Find where the given text appears and provide that cell's center as (x, y) coordinate. 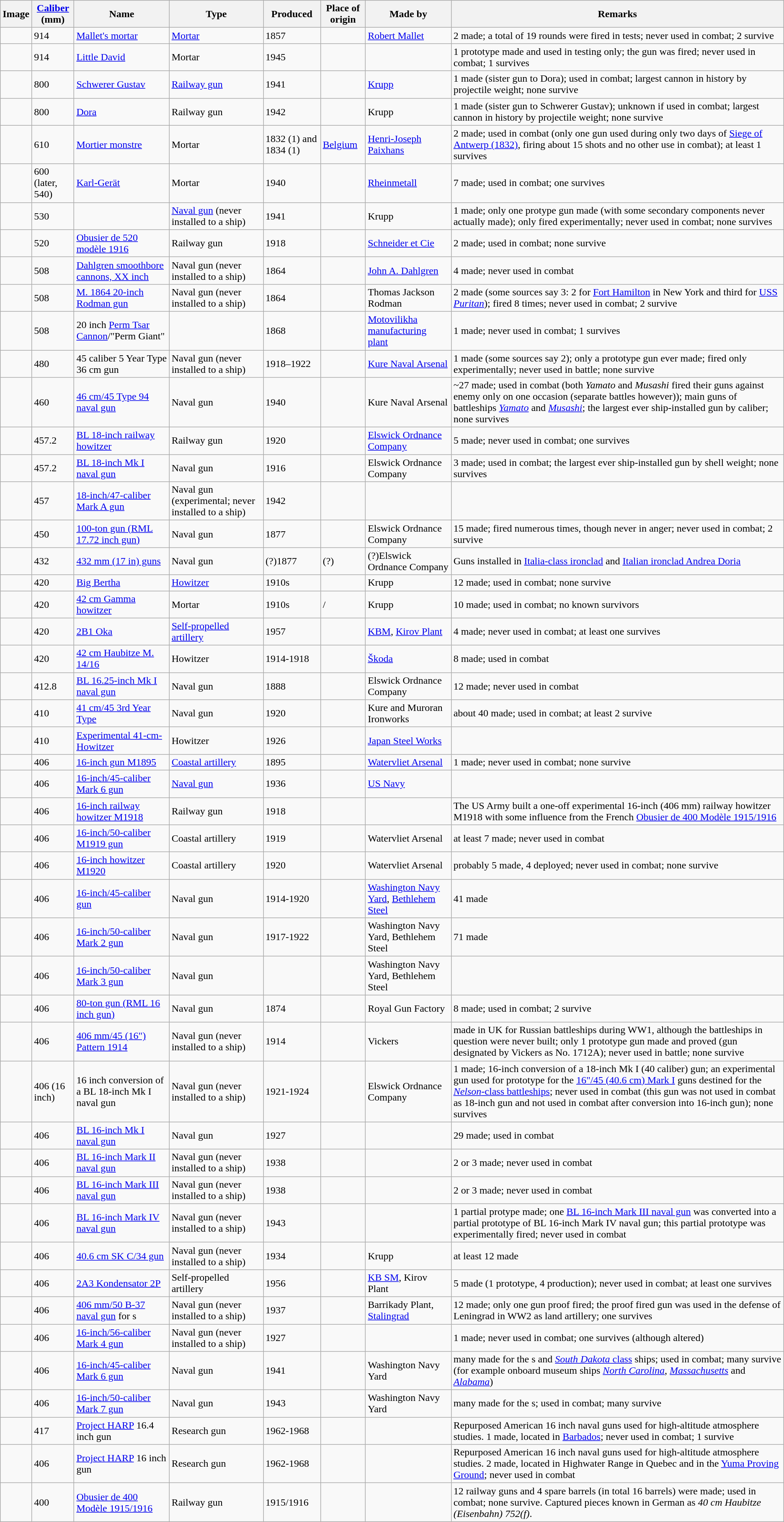
at least 7 made; never used in combat (617, 839)
5 made; never used in combat; one survives (617, 441)
Kure and Muroran Ironworks (408, 713)
Little David (121, 57)
8 made; used in combat (617, 659)
US Navy (408, 783)
2 made; used in combat; none survive (617, 243)
1957 (292, 632)
(?) (343, 561)
16-inch railway howitzer M1918 (121, 811)
1921-1924 (292, 1091)
BL 16-inch Mark IV naval gun (121, 1223)
80-ton gun (RML 16 inch gun) (121, 1009)
1918–1922 (292, 364)
Motovilikha manufacturing plant (408, 331)
Rheinmetall (408, 183)
16-inch gun M1895 (121, 762)
46 cm/45 Type 94 naval gun (121, 402)
Caliber (mm) (53, 14)
42 cm Gamma howitzer (121, 604)
16-inch/50-caliber Mark 3 gun (121, 976)
29 made; used in combat (617, 1135)
Made by (408, 14)
1937 (292, 1310)
12 made; only one gun proof fired; the proof fired gun was used in the defense of Leningrad in WW2 as land artillery; one survives (617, 1310)
432 mm (17 in) guns (121, 561)
Remarks (617, 14)
Obusier de 520 modèle 1916 (121, 243)
BL 16-inch Mk I naval gun (121, 1135)
2 made; a total of 19 rounds were fired in tests; never used in combat; 2 survive (617, 36)
16 inch conversion of a BL 18-inch Mk I naval gun (121, 1091)
16-inch/50-caliber M1919 gun (121, 839)
Japan Steel Works (408, 741)
1895 (292, 762)
16-inch howitzer M1920 (121, 866)
M. 1864 20-inch Rodman gun (121, 297)
Barrikady Plant, Stalingrad (408, 1310)
The US Army built a one-off experimental 16-inch (406 mm) railway howitzer M1918 with some influence from the French Obusier de 400 Modèle 1915/1916 (617, 811)
Škoda (408, 659)
Obusier de 400 Modèle 1915/1916 (121, 1502)
20 inch Perm Tsar Cannon/"Perm Giant" (121, 331)
BL 16-inch Mark III naval gun (121, 1190)
Schneider et Cie (408, 243)
1917-1922 (292, 937)
1934 (292, 1256)
1956 (292, 1283)
probably 5 made, 4 deployed; never used in combat; none survive (617, 866)
530 (53, 216)
(?)Elswick Ordnance Company (408, 561)
400 (53, 1502)
480 (53, 364)
1919 (292, 839)
Henri-Joseph Paixhans (408, 145)
Image (16, 14)
8 made; used in combat; 2 survive (617, 1009)
1 prototype made and used in testing only; the gun was fired; never used in combat; 1 survives (617, 57)
1926 (292, 741)
1 made (some sources say 2); only a prototype gun ever made; fired only experimentally; never used in battle; none survive (617, 364)
(?)1877 (292, 561)
45 caliber 5 Year Type 36 cm gun (121, 364)
450 (53, 534)
KBM, Kirov Plant (408, 632)
Mallet's mortar (121, 36)
71 made (617, 937)
1915/1916 (292, 1502)
457 (53, 501)
Thomas Jackson Rodman (408, 297)
Guns installed in Italia-class ironclad and Italian ironclad Andrea Doria (617, 561)
Belgium (343, 145)
406 (16 inch) (53, 1091)
BL 18-inch railway howitzer (121, 441)
Schwerer Gustav (121, 85)
1 made (sister gun to Schwerer Gustav); unknown if used in combat; largest cannon in history by projectile weight; none survive (617, 111)
41 made (617, 899)
Royal Gun Factory (408, 1009)
John A. Dahlgren (408, 271)
BL 16.25-inch Mk I naval gun (121, 686)
12 made; used in combat; none survive (617, 583)
5 made (1 prototype, 4 production); never used in combat; at least one survives (617, 1283)
at least 12 made (617, 1256)
1 made; never used in combat; one survives (although altered) (617, 1337)
KB SM, Kirov Plant (408, 1283)
16-inch/45-caliber gun (121, 899)
1857 (292, 36)
1914-1920 (292, 899)
Name (121, 14)
2B1 Oka (121, 632)
Vickers (408, 1041)
18-inch/47-caliber Mark A gun (121, 501)
Project HARP 16 inch gun (121, 1464)
Naval gun (experimental; never installed to a ship) (216, 501)
100-ton gun (RML 17.72 inch gun) (121, 534)
1914-1918 (292, 659)
1 made; never used in combat; none survive (617, 762)
3 made; used in combat; the largest ever ship-installed gun by shell weight; none survives (617, 468)
Robert Mallet (408, 36)
610 (53, 145)
1916 (292, 468)
BL 18-inch Mk I naval gun (121, 468)
406 mm/45 (16") Pattern 1914 (121, 1041)
1936 (292, 783)
Big Bertha (121, 583)
Repurposed American 16 inch naval guns used for high-altitude atmosphere studies. 1 made, located in Barbados; never used in combat; 1 survive (617, 1431)
12 made; never used in combat (617, 686)
600(later, 540) (53, 183)
2A3 Kondensator 2P (121, 1283)
1945 (292, 57)
Place of origin (343, 14)
Dahlgren smoothbore cannons, XX inch (121, 271)
4 made; never used in combat; at least one survives (617, 632)
412.8 (53, 686)
7 made; used in combat; one survives (617, 183)
about 40 made; used in combat; at least 2 survive (617, 713)
16-inch/50-caliber Mark 7 gun (121, 1403)
520 (53, 243)
Produced (292, 14)
10 made; used in combat; no known survivors (617, 604)
16-inch/50-caliber Mark 2 gun (121, 937)
1888 (292, 686)
15 made; fired numerous times, though never in anger; never used in combat; 2 survive (617, 534)
Project HARP 16.4 inch gun (121, 1431)
42 cm Haubitze M. 14/16 (121, 659)
432 (53, 561)
/ (343, 604)
1868 (292, 331)
1914 (292, 1041)
BL 16-inch Mark II naval gun (121, 1163)
Type (216, 14)
Dora (121, 111)
41 cm/45 3rd Year Type (121, 713)
Karl-Gerät (121, 183)
16-inch/56-caliber Mark 4 gun (121, 1337)
4 made; never used in combat (617, 271)
Experimental 41-cm-Howitzer (121, 741)
2 made (some sources say 3: 2 for Fort Hamilton in New York and third for USS Puritan); fired 8 times; never used in combat; 2 survive (617, 297)
1874 (292, 1009)
1832 (1) and 1834 (1) (292, 145)
417 (53, 1431)
1877 (292, 534)
Mortier monstre (121, 145)
many made for the s; used in combat; many survive (617, 1403)
40.6 cm SK C/34 gun (121, 1256)
1 made (sister gun to Dora); used in combat; largest cannon in history by projectile weight; none survive (617, 85)
1 made; never used in combat; 1 survives (617, 331)
460 (53, 402)
406 mm/50 B-37 naval gun for s (121, 1310)
